Return [x, y] of the center of cell containing provided text 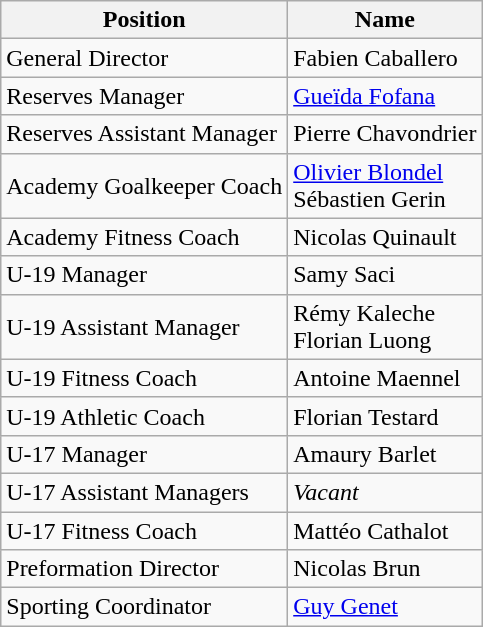
Position [144, 20]
Florian Testard [385, 416]
Pierre Chavondrier [385, 134]
Reserves Manager [144, 96]
Samy Saci [385, 275]
Sporting Coordinator [144, 607]
Rémy Kaleche Florian Luong [385, 326]
Nicolas Quinault [385, 237]
Name [385, 20]
Academy Fitness Coach [144, 237]
Academy Goalkeeper Coach [144, 186]
U-19 Assistant Manager [144, 326]
Fabien Caballero [385, 58]
U-19 Fitness Coach [144, 378]
U-19 Athletic Coach [144, 416]
Nicolas Brun [385, 569]
U-19 Manager [144, 275]
Vacant [385, 492]
U-17 Manager [144, 454]
Olivier Blondel Sébastien Gerin [385, 186]
General Director [144, 58]
Preformation Director [144, 569]
Guy Genet [385, 607]
Amaury Barlet [385, 454]
Mattéo Cathalot [385, 531]
Reserves Assistant Manager [144, 134]
Antoine Maennel [385, 378]
Gueïda Fofana [385, 96]
U-17 Fitness Coach [144, 531]
U-17 Assistant Managers [144, 492]
